Find where the given text appears and provide that cell's center as (x, y) coordinate. 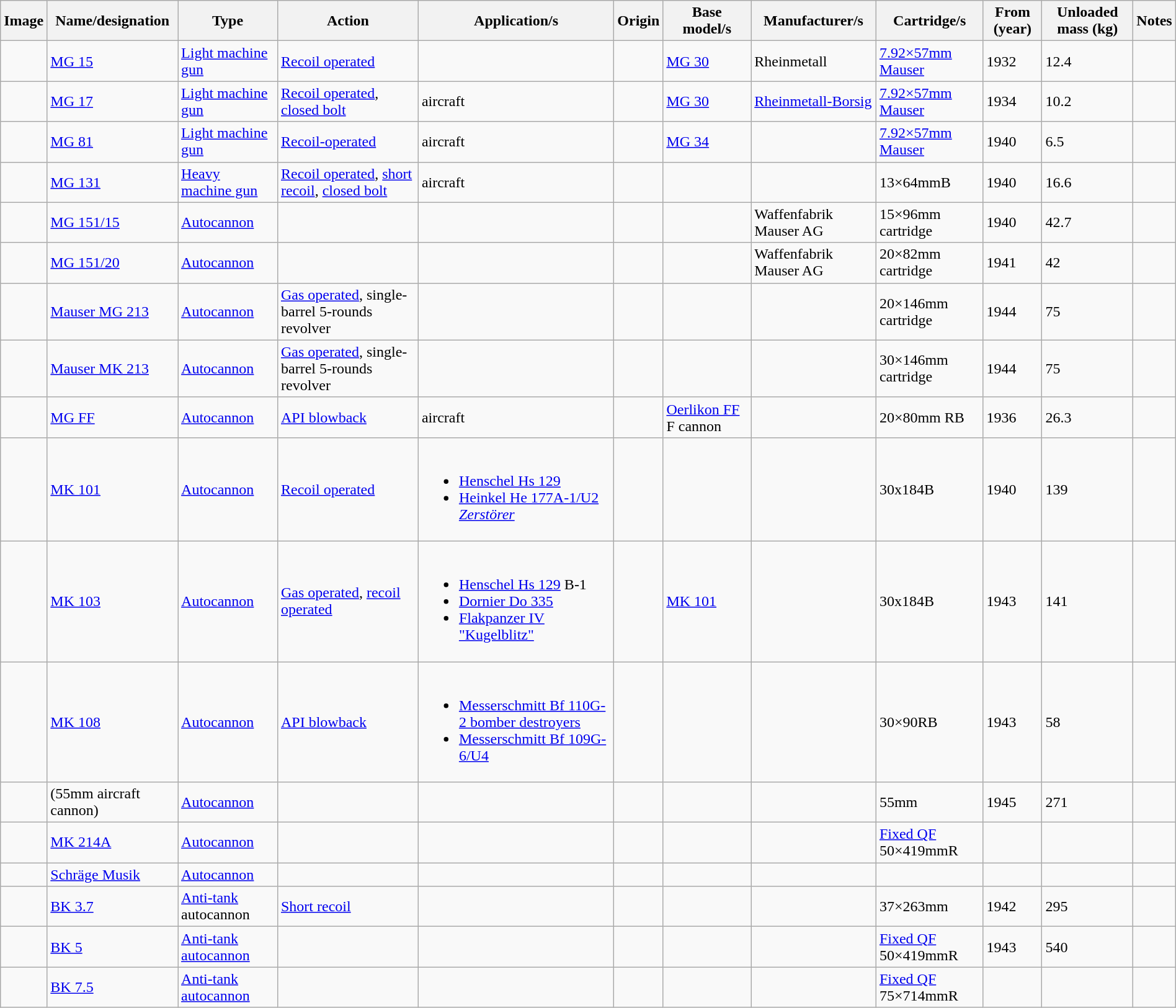
BK 3.7 (113, 907)
Cartridge/s (929, 21)
MG 81 (113, 141)
Image (24, 21)
Type (228, 21)
15×96mm cartridge (929, 222)
Rheinmetall (814, 61)
Oerlikon FF F cannon (707, 417)
MG 17 (113, 102)
30×146mm cartridge (929, 368)
295 (1088, 907)
Gas operated, recoil operated (347, 601)
Messerschmitt Bf 110G-2 bomber destroyersMesserschmitt Bf 109G-6/U4 (516, 721)
1934 (1012, 102)
Henschel Hs 129Heinkel He 177A-1/U2 Zerstörer (516, 489)
BK 7.5 (113, 988)
1942 (1012, 907)
Heavy machine gun (228, 182)
BK 5 (113, 947)
MK 108 (113, 721)
1932 (1012, 61)
Base model/s (707, 21)
Recoil operated, short recoil, closed bolt (347, 182)
1936 (1012, 417)
540 (1088, 947)
Fixed QF 75×714mmR (929, 988)
MG 151/20 (113, 263)
Short recoil (347, 907)
MG 131 (113, 182)
26.3 (1088, 417)
Schräge Musik (113, 875)
20×82mm cartridge (929, 263)
1945 (1012, 803)
Unloaded mass (kg) (1088, 21)
271 (1088, 803)
10.2 (1088, 102)
MG FF (113, 417)
Manufacturer/s (814, 21)
Notes (1155, 21)
Action (347, 21)
MK 214A (113, 842)
Origin (639, 21)
30×90RB (929, 721)
MK 103 (113, 601)
139 (1088, 489)
Name/designation (113, 21)
Henschel Hs 129 B-1Dornier Do 335Flakpanzer IV "Kugelblitz" (516, 601)
55mm (929, 803)
141 (1088, 601)
58 (1088, 721)
Rheinmetall-Borsig (814, 102)
MG 34 (707, 141)
Recoil operated, closed bolt (347, 102)
12.4 (1088, 61)
20×146mm cartridge (929, 311)
16.6 (1088, 182)
MG 151/15 (113, 222)
42.7 (1088, 222)
MG 15 (113, 61)
Recoil-operated (347, 141)
13×64mmB (929, 182)
42 (1088, 263)
Mauser MG 213 (113, 311)
6.5 (1088, 141)
Mauser MK 213 (113, 368)
From (year) (1012, 21)
(55mm aircraft cannon) (113, 803)
Application/s (516, 21)
37×263mm (929, 907)
20×80mm RB (929, 417)
1941 (1012, 263)
